Find where the given text appears and provide that cell's center as [X, Y] coordinate. 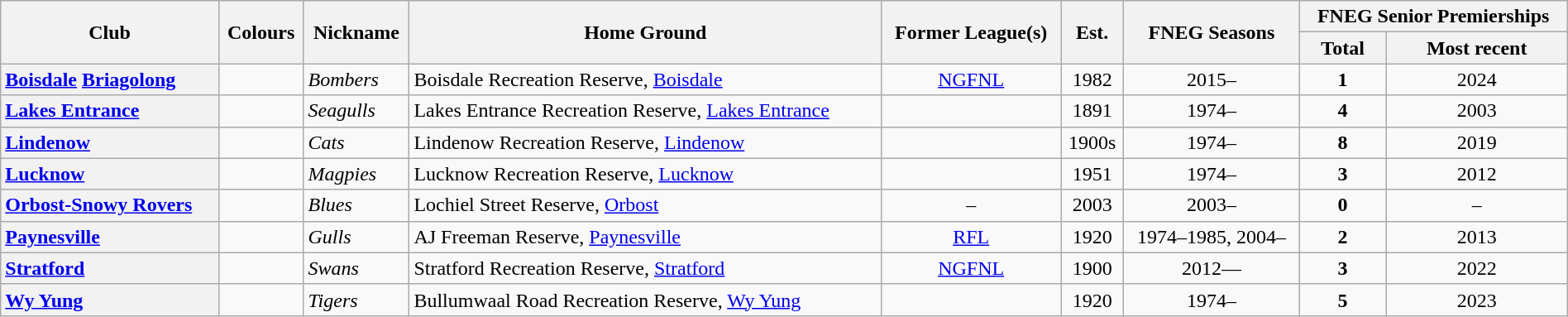
Boisdale Briagolong [110, 79]
2022 [1477, 268]
2019 [1477, 142]
Boisdale Recreation Reserve, Boisdale [645, 79]
8 [1343, 142]
Est. [1092, 32]
Lucknow [110, 174]
1982 [1092, 79]
1891 [1092, 111]
2012 [1477, 174]
FNEG Seasons [1212, 32]
1974–1985, 2004– [1212, 237]
Lindenow Recreation Reserve, Lindenow [645, 142]
Blues [356, 205]
Swans [356, 268]
Colours [261, 32]
2015– [1212, 79]
Lochiel Street Reserve, Orbost [645, 205]
1951 [1092, 174]
Lucknow Recreation Reserve, Lucknow [645, 174]
Nickname [356, 32]
Stratford [110, 268]
1900 [1092, 268]
1 [1343, 79]
2023 [1477, 300]
Cats [356, 142]
RFL [971, 237]
Lindenow [110, 142]
Club [110, 32]
Total [1343, 48]
AJ Freeman Reserve, Paynesville [645, 237]
0 [1343, 205]
Lakes Entrance [110, 111]
1900s [1092, 142]
Most recent [1477, 48]
Bullumwaal Road Recreation Reserve, Wy Yung [645, 300]
2012— [1212, 268]
Paynesville [110, 237]
2024 [1477, 79]
2 [1343, 237]
Magpies [356, 174]
Bombers [356, 79]
Stratford Recreation Reserve, Stratford [645, 268]
5 [1343, 300]
Wy Yung [110, 300]
Home Ground [645, 32]
FNEG Senior Premierships [1433, 17]
Lakes Entrance Recreation Reserve, Lakes Entrance [645, 111]
Tigers [356, 300]
2013 [1477, 237]
4 [1343, 111]
2003– [1212, 205]
Seagulls [356, 111]
Gulls [356, 237]
Orbost-Snowy Rovers [110, 205]
Former League(s) [971, 32]
